From the cell containing the given text, extract its center point as (X, Y) coordinate. 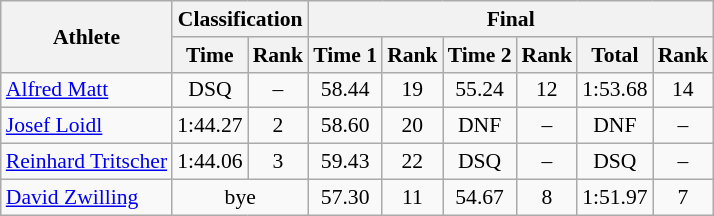
Time 1 (345, 55)
57.30 (345, 197)
Time 2 (480, 55)
55.24 (480, 90)
58.60 (345, 126)
Final (510, 19)
54.67 (480, 197)
14 (684, 90)
20 (412, 126)
2 (278, 126)
David Zwilling (86, 197)
8 (548, 197)
59.43 (345, 162)
1:44.06 (210, 162)
3 (278, 162)
12 (548, 90)
1:51.97 (614, 197)
Josef Loidl (86, 126)
7 (684, 197)
11 (412, 197)
Alfred Matt (86, 90)
Classification (240, 19)
19 (412, 90)
1:44.27 (210, 126)
58.44 (345, 90)
1:53.68 (614, 90)
Athlete (86, 36)
Reinhard Tritscher (86, 162)
Time (210, 55)
bye (240, 197)
22 (412, 162)
Total (614, 55)
